Capture the cell that displays the provided text and extract its [X, Y] central coordinate. 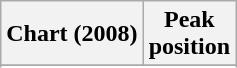
Peakposition [189, 34]
Chart (2008) [72, 34]
